Capture the cell that displays the provided text and extract its (x, y) central coordinate. 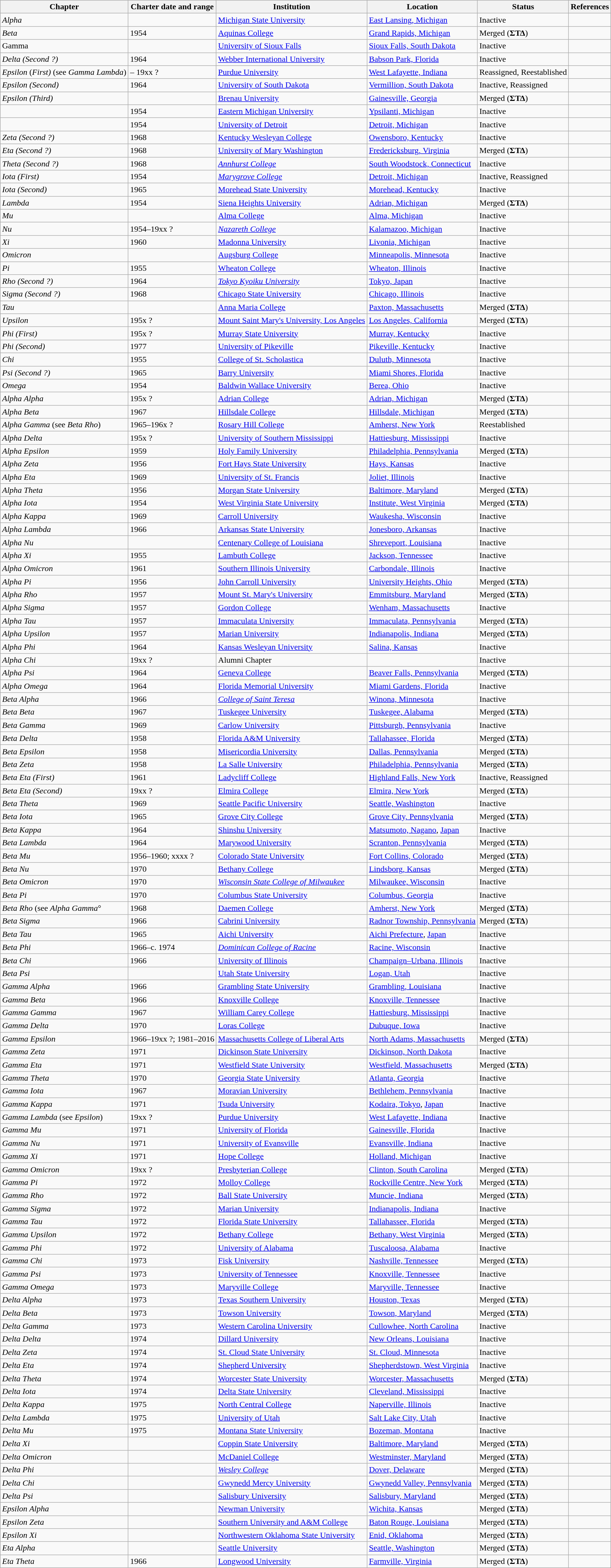
Beta Eta (First) (64, 777)
Location (422, 7)
Carbondale, Illinois (422, 568)
Alpha Omega (64, 686)
Eastern Michigan University (292, 111)
Rho (Second ?) (64, 281)
Misericordia University (292, 751)
Delta Phi (64, 1470)
Epsilon Xi (64, 1535)
Gamma Epsilon (64, 1039)
Vermillion, South Dakota (422, 85)
Immaculata University (292, 621)
Delta Kappa (64, 1404)
Southern Illinois University (292, 568)
Alpha Pi (64, 582)
Delta Theta (64, 1378)
University of Tennessee (292, 1274)
Shepherd University (292, 1365)
Shinshu University (292, 830)
Moravian University (292, 1091)
University of St. Francis (292, 477)
University of Southern Mississippi (292, 438)
Webber International University (292, 59)
Barry University (292, 372)
Gamma Alpha (64, 986)
Augsburg College (292, 255)
Alpha Gamma (see Beta Rho) (64, 425)
Rosary Hill College (292, 425)
Nu (64, 229)
Tsuda University (292, 1104)
Fort Hays State University (292, 464)
Dover, Delaware (422, 1470)
Pikeville, Kentucky (422, 346)
Hillsdale, Michigan (422, 412)
Alpha Chi (64, 660)
Beta Zeta (64, 764)
Cabrini University (292, 921)
Gainesville, Georgia (422, 98)
Alpha Tau (64, 621)
Gamma Zeta (64, 1052)
Beta Delta (64, 738)
Alumni Chapter (292, 660)
Murray State University (292, 333)
Alpha Alpha (64, 399)
Epsilon (Third) (64, 98)
Gamma Nu (64, 1143)
Nazareth College (292, 229)
Enid, Oklahoma (422, 1535)
Molloy College (292, 1182)
Wesley College (292, 1470)
Reestablished (523, 425)
Towson, Maryland (422, 1313)
Alpha Upsilon (64, 634)
Radnor Township, Pennsylvania (422, 921)
St. Cloud, Minnesota (422, 1352)
Delta Iota (64, 1391)
St. Cloud State University (292, 1352)
1956–1960; xxxx ? (172, 856)
North Adams, Massachusetts (422, 1039)
Mount Saint Mary's University, Los Angeles (292, 320)
Carlow University (292, 725)
College of St. Scholastica (292, 359)
Gamma Tau (64, 1222)
Tokyo, Japan (422, 281)
Fredericksburg, Virginia (422, 150)
College of Saint Teresa (292, 699)
Shepherdstown, West Virginia (422, 1365)
Pi (64, 268)
Babson Park, Florida (422, 59)
Gamma Omicron (64, 1169)
Miami Shores, Florida (422, 372)
Southern University and A&M College (292, 1522)
Gamma Sigma (64, 1208)
Dickinson State University (292, 1052)
Gamma Mu (64, 1130)
– 19xx ? (172, 72)
Aquinas College (292, 33)
Beta (64, 33)
Delta State University (292, 1391)
Gamma Lambda (see Epsilon) (64, 1117)
Hope College (292, 1156)
Atlanta, Georgia (422, 1078)
Morgan State University (292, 490)
Beta Gamma (64, 725)
Michigan State University (292, 20)
University of Evansville (292, 1143)
Delta Chi (64, 1483)
Eta Alpha (64, 1548)
Chicago, Illinois (422, 294)
Ladycliff College (292, 777)
Bethany, West Virginia (422, 1235)
Gamma Gamma (64, 1013)
Gamma Iota (64, 1091)
Westfield State University (292, 1065)
Logan, Utah (422, 973)
Wichita, Kansas (422, 1509)
Gamma Kappa (64, 1104)
Eta (Second ?) (64, 150)
Jackson, Tennessee (422, 555)
Naperville, Illinois (422, 1404)
Westfield, Massachusetts (422, 1065)
Grambling State University (292, 986)
Elmira College (292, 790)
Beta Chi (64, 960)
Gamma Omega (64, 1287)
Delta Gamma (64, 1326)
Mu (64, 216)
Beta Mu (64, 856)
Anna Maria College (292, 307)
Gamma (64, 46)
Livonia, Michigan (422, 242)
Fisk University (292, 1261)
Alpha Xi (64, 555)
Beta Omicron (64, 882)
Sioux Falls, South Dakota (422, 46)
Alpha Epsilon (64, 451)
Alpha Rho (64, 595)
Iota (Second) (64, 190)
Grand Rapids, Michigan (422, 33)
Wheaton College (292, 268)
Beta Kappa (64, 830)
William Carey College (292, 1013)
Alpha Iota (64, 503)
Gamma Xi (64, 1156)
Montana State University (292, 1431)
Delta Psi (64, 1496)
Baldwin Wallace University (292, 386)
Western Carolina University (292, 1326)
Gamma Upsilon (64, 1235)
Morehead, Kentucky (422, 190)
Georgia State University (292, 1078)
New Orleans, Louisiana (422, 1339)
University of Detroit (292, 124)
Delta Lambda (64, 1418)
Highland Falls, New York (422, 777)
Marygrove College (292, 177)
Hillsdale College (292, 412)
Alpha Theta (64, 490)
Alpha Nu (64, 542)
Lambuth College (292, 555)
Marywood University (292, 843)
Elmira, New York (422, 790)
Sigma (Second ?) (64, 294)
Aichi University (292, 934)
Evansville, Indiana (422, 1143)
Presbyterian College (292, 1169)
Alpha Eta (64, 477)
Beta Tau (64, 934)
Arkansas State University (292, 529)
Delta Beta (64, 1313)
Hays, Kansas (422, 464)
Chi (64, 359)
Beta Nu (64, 869)
Shreveport, Louisiana (422, 542)
Omega (64, 386)
Delta Alpha (64, 1300)
University of Pikeville (292, 346)
Zeta (Second ?) (64, 137)
Geneva College (292, 673)
Holland, Michigan (422, 1156)
Nashville, Tennessee (422, 1261)
Florida Memorial University (292, 686)
McDaniel College (292, 1457)
Worcester State University (292, 1378)
West Virginia State University (292, 503)
Wisconsin State College of Milwaukee (292, 882)
Delta (Second ?) (64, 59)
1965–196x ? (172, 425)
Alpha (64, 20)
Los Angeles, California (422, 320)
Alpha Psi (64, 673)
Texas Southern University (292, 1300)
Fort Collins, Colorado (422, 856)
Gainesville, Florida (422, 1130)
Columbus State University (292, 895)
Alma College (292, 216)
Institution (292, 7)
Ball State University (292, 1195)
Gamma Rho (64, 1195)
Adrian College (292, 399)
University of Utah (292, 1418)
Chapter (64, 7)
Joliet, Illinois (422, 477)
Utah State University (292, 973)
Beta Pi (64, 895)
Emmitsburg, Maryland (422, 595)
1966–19xx ?; 1981–2016 (172, 1039)
Florida A&M University (292, 738)
Minneapolis, Minnesota (422, 255)
Waukesha, Wisconsin (422, 516)
University of South Dakota (292, 85)
Gamma Phi (64, 1248)
Phi (Second) (64, 346)
Champaign–Urbana, Illinois (422, 960)
Ypsilanti, Michigan (422, 111)
University of Sioux Falls (292, 46)
Towson University (292, 1313)
Tuskegee University (292, 712)
Kodaira, Tokyo, Japan (422, 1104)
East Lansing, Michigan (422, 20)
North Central College (292, 1404)
Muncie, Indiana (422, 1195)
Epsilon Alpha (64, 1509)
Mount St. Mary's University (292, 595)
Brenau University (292, 98)
Gamma Beta (64, 1000)
Immaculata, Pennsylvania (422, 621)
Lindsborg, Kansas (422, 869)
Loras College (292, 1026)
Salisbury University (292, 1496)
Kalamazoo, Michigan (422, 229)
Alpha Omicron (64, 568)
Beta Alpha (64, 699)
Florida State University (292, 1222)
Scranton, Pennsylvania (422, 843)
Xi (64, 242)
Alpha Sigma (64, 608)
Beta Psi (64, 973)
References (590, 7)
Owensboro, Kentucky (422, 137)
1959 (172, 451)
Duluth, Minnesota (422, 359)
Grove City College (292, 817)
Massachusetts College of Liberal Arts (292, 1039)
Siena Heights University (292, 203)
Winona, Minnesota (422, 699)
Epsilon Zeta (64, 1522)
Kansas Wesleyan University (292, 647)
1960 (172, 242)
Alpha Zeta (64, 464)
Gordon College (292, 608)
Dallas, Pennsylvania (422, 751)
Tokyo Kyoiku University (292, 281)
Colorado State University (292, 856)
Racine, Wisconsin (422, 947)
Gamma Eta (64, 1065)
Tuskegee, Alabama (422, 712)
Salisbury, Maryland (422, 1496)
Knoxville College (292, 1000)
Cleveland, Mississippi (422, 1391)
Institute, West Virginia (422, 503)
Kentucky Wesleyan College (292, 137)
Theta (Second ?) (64, 164)
Lambda (64, 203)
Holy Family University (292, 451)
Jonesboro, Arkansas (422, 529)
Alpha Kappa (64, 516)
Grove City, Pennsylvania (422, 817)
South Woodstock, Connecticut (422, 164)
Maryville, Tennessee (422, 1287)
Murray, Kentucky (422, 333)
Delta Eta (64, 1365)
Omicron (64, 255)
University Heights, Ohio (422, 582)
Gamma Theta (64, 1078)
Worcester, Massachusetts (422, 1378)
Psi (Second ?) (64, 372)
Centenary College of Louisiana (292, 542)
Milwaukee, Wisconsin (422, 882)
1966–c. 1974 (172, 947)
Delta Delta (64, 1339)
Houston, Texas (422, 1300)
Madonna University (292, 242)
Salina, Kansas (422, 647)
Beta Eta (Second) (64, 790)
University of Alabama (292, 1248)
Gwynedd Mercy University (292, 1483)
Charter date and range (172, 7)
Wenham, Massachusetts (422, 608)
University of Illinois (292, 960)
Gamma Pi (64, 1182)
Alpha Phi (64, 647)
Status (523, 7)
Gwynedd Valley, Pennsylvania (422, 1483)
Delta Mu (64, 1431)
Beta Theta (64, 804)
Delta Zeta (64, 1352)
Alpha Delta (64, 438)
La Salle University (292, 764)
Carroll University (292, 516)
Longwood University (292, 1561)
Northwestern Oklahoma State University (292, 1535)
Gamma Psi (64, 1274)
Dubuque, Iowa (422, 1026)
Beaver Falls, Pennsylvania (422, 673)
Alpha Lambda (64, 529)
Cullowhee, North Carolina (422, 1326)
Morehead State University (292, 190)
Berea, Ohio (422, 386)
Farmville, Virginia (422, 1561)
Reassigned, Reestablished (523, 72)
Tuscaloosa, Alabama (422, 1248)
Clinton, South Carolina (422, 1169)
Columbus, Georgia (422, 895)
Beta Iota (64, 817)
Alpha Beta (64, 412)
Paxton, Massachusetts (422, 307)
Seattle University (292, 1548)
Salt Lake City, Utah (422, 1418)
Miami Gardens, Florida (422, 686)
Beta Sigma (64, 921)
Beta Rho (see Alpha Gamma° (64, 908)
Delta Omicron (64, 1457)
Matsumoto, Nagano, Japan (422, 830)
Bozeman, Montana (422, 1431)
Epsilon (Second) (64, 85)
University of Florida (292, 1130)
Seattle Pacific University (292, 804)
Gamma Chi (64, 1261)
Phi (First) (64, 333)
Grambling, Louisiana (422, 986)
University of Mary Washington (292, 150)
Alma, Michigan (422, 216)
Upsilon (64, 320)
Dickinson, North Dakota (422, 1052)
Annhurst College (292, 164)
Maryville College (292, 1287)
1954–19xx ? (172, 229)
Daemen College (292, 908)
1977 (172, 346)
Beta Lambda (64, 843)
Rockville Centre, New York (422, 1182)
Aichi Prefecture, Japan (422, 934)
Epsilon (First) (see Gamma Lambda) (64, 72)
Pittsburgh, Pennsylvania (422, 725)
Eta Theta (64, 1561)
Coppin State University (292, 1444)
Dominican College of Racine (292, 947)
Beta Beta (64, 712)
Baton Rouge, Louisiana (422, 1522)
Gamma Delta (64, 1026)
Dillard University (292, 1339)
Delta Xi (64, 1444)
Bethlehem, Pennsylvania (422, 1091)
John Carroll University (292, 582)
Chicago State University (292, 294)
Wheaton, Illinois (422, 268)
Newman University (292, 1509)
Tau (64, 307)
Westminster, Maryland (422, 1457)
Beta Epsilon (64, 751)
Iota (First) (64, 177)
Beta Phi (64, 947)
